From the cell containing the given text, extract its center point as [X, Y] coordinate. 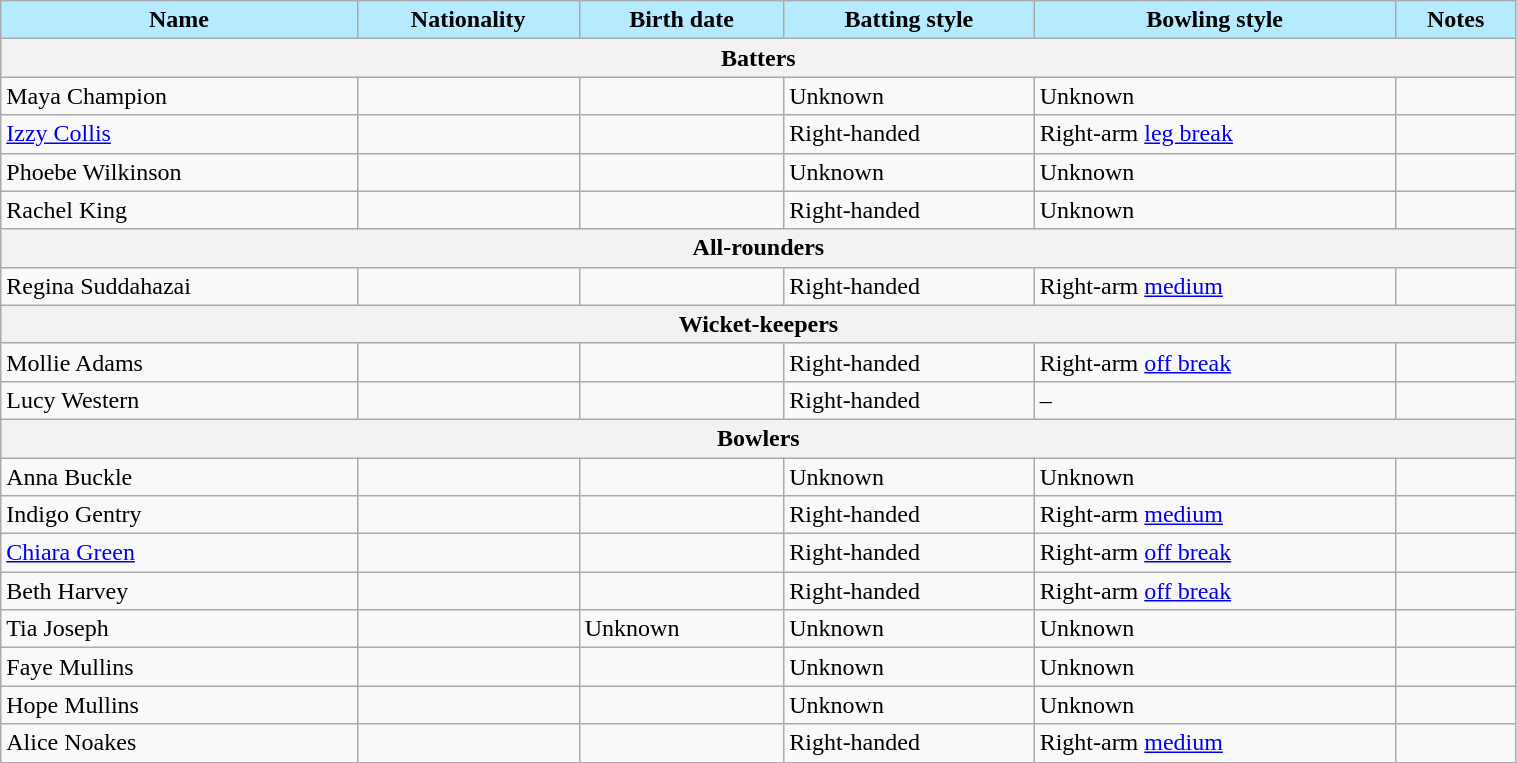
Rachel King [179, 210]
Izzy Collis [179, 134]
Indigo Gentry [179, 515]
Batters [758, 58]
Hope Mullins [179, 705]
Faye Mullins [179, 667]
Phoebe Wilkinson [179, 172]
Wicket-keepers [758, 324]
Anna Buckle [179, 477]
Birth date [681, 20]
Chiara Green [179, 553]
Regina Suddahazai [179, 286]
Bowlers [758, 438]
Bowling style [1214, 20]
Tia Joseph [179, 629]
Mollie Adams [179, 362]
Name [179, 20]
– [1214, 400]
Lucy Western [179, 400]
Nationality [468, 20]
Beth Harvey [179, 591]
Batting style [909, 20]
Alice Noakes [179, 743]
Right-arm leg break [1214, 134]
Notes [1456, 20]
Maya Champion [179, 96]
All-rounders [758, 248]
